Determine the [X, Y] coordinate at the center of the cell enclosing the given text.  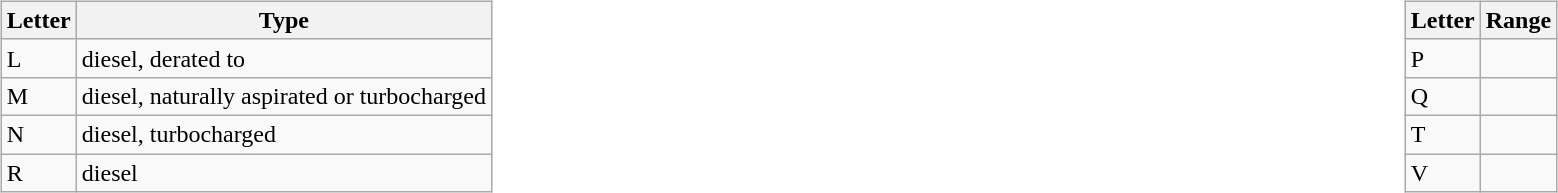
R [38, 173]
diesel, naturally aspirated or turbocharged [284, 96]
Range [1518, 20]
L [38, 58]
Q [1442, 96]
diesel, derated to [284, 58]
N [38, 134]
V [1442, 173]
M [38, 96]
diesel [284, 173]
Type [284, 20]
T [1442, 134]
diesel, turbocharged [284, 134]
P [1442, 58]
